From the cell containing the given text, extract its center point as (x, y) coordinate. 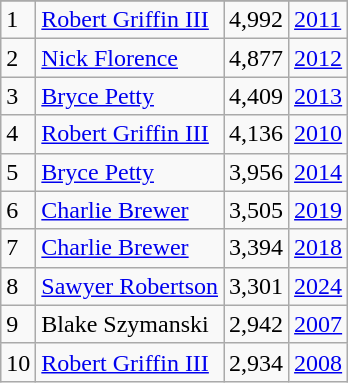
3 (18, 96)
2007 (318, 324)
4 (18, 134)
4,409 (256, 96)
7 (18, 248)
5 (18, 172)
2008 (318, 362)
4,992 (256, 20)
3,301 (256, 286)
2018 (318, 248)
2 (18, 58)
3,394 (256, 248)
2013 (318, 96)
2,934 (256, 362)
Sawyer Robertson (130, 286)
2024 (318, 286)
1 (18, 20)
Nick Florence (130, 58)
4,877 (256, 58)
4,136 (256, 134)
Blake Szymanski (130, 324)
2014 (318, 172)
2011 (318, 20)
10 (18, 362)
2010 (318, 134)
6 (18, 210)
3,956 (256, 172)
2,942 (256, 324)
2012 (318, 58)
9 (18, 324)
8 (18, 286)
3,505 (256, 210)
2019 (318, 210)
